Return the (x, y) coordinate for the center point of the cell that contains the specified text.  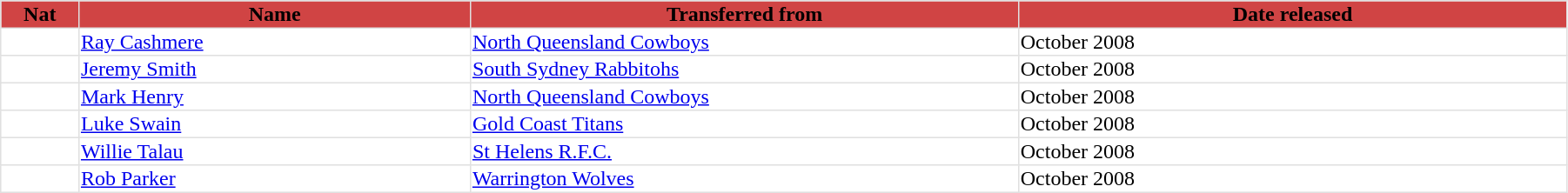
Luke Swain (275, 124)
Ray Cashmere (275, 42)
Date released (1293, 15)
Warrington Wolves (745, 179)
Transferred from (745, 15)
Jeremy Smith (275, 70)
Gold Coast Titans (745, 124)
Rob Parker (275, 179)
Name (275, 15)
St Helens R.F.C. (745, 151)
Nat (40, 15)
South Sydney Rabbitohs (745, 70)
Willie Talau (275, 151)
Mark Henry (275, 96)
